Identify which cell holds the provided text, then report its [x, y] central coordinate. 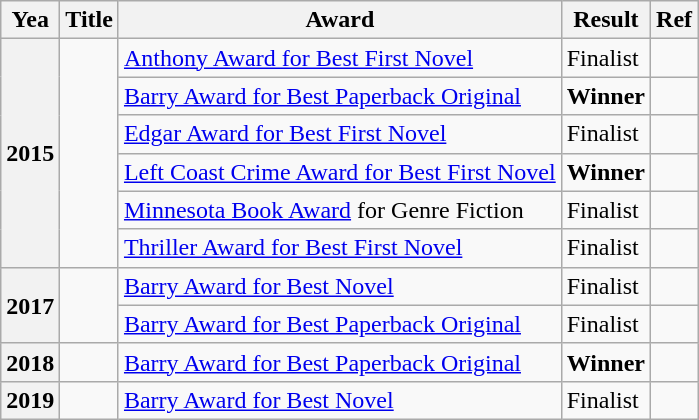
Thriller Award for Best First Novel [340, 248]
Minnesota Book Award for Genre Fiction [340, 210]
2017 [30, 305]
2015 [30, 153]
Ref [674, 20]
Yea [30, 20]
2018 [30, 362]
Anthony Award for Best First Novel [340, 58]
Left Coast Crime Award for Best First Novel [340, 172]
2019 [30, 400]
Edgar Award for Best First Novel [340, 134]
Result [606, 20]
Title [90, 20]
Award [340, 20]
